Extract the [X, Y] coordinate from the center of the cell holding the provided text.  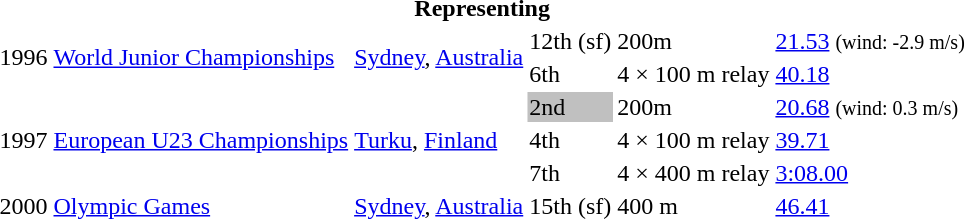
Turku, Finland [439, 140]
12th (sf) [570, 41]
Sydney, Australia [439, 58]
World Junior Championships [201, 58]
6th [570, 74]
4 × 400 m relay [694, 173]
2nd [570, 107]
European U23 Championships [201, 140]
7th [570, 173]
4th [570, 140]
